Extract the (x, y) coordinate from the center of the cell holding the provided text.  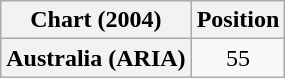
Chart (2004) (96, 20)
55 (238, 58)
Australia (ARIA) (96, 58)
Position (238, 20)
